Determine the [x, y] coordinate at the center of the cell enclosing the given text.  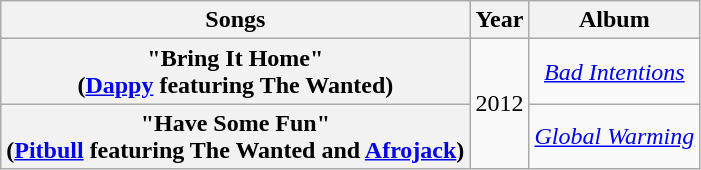
Global Warming [614, 136]
2012 [500, 104]
Year [500, 20]
"Have Some Fun"(Pitbull featuring The Wanted and Afrojack) [236, 136]
Album [614, 20]
Songs [236, 20]
"Bring It Home"(Dappy featuring The Wanted) [236, 72]
Bad Intentions [614, 72]
